Return (x, y) of the center of cell containing provided text 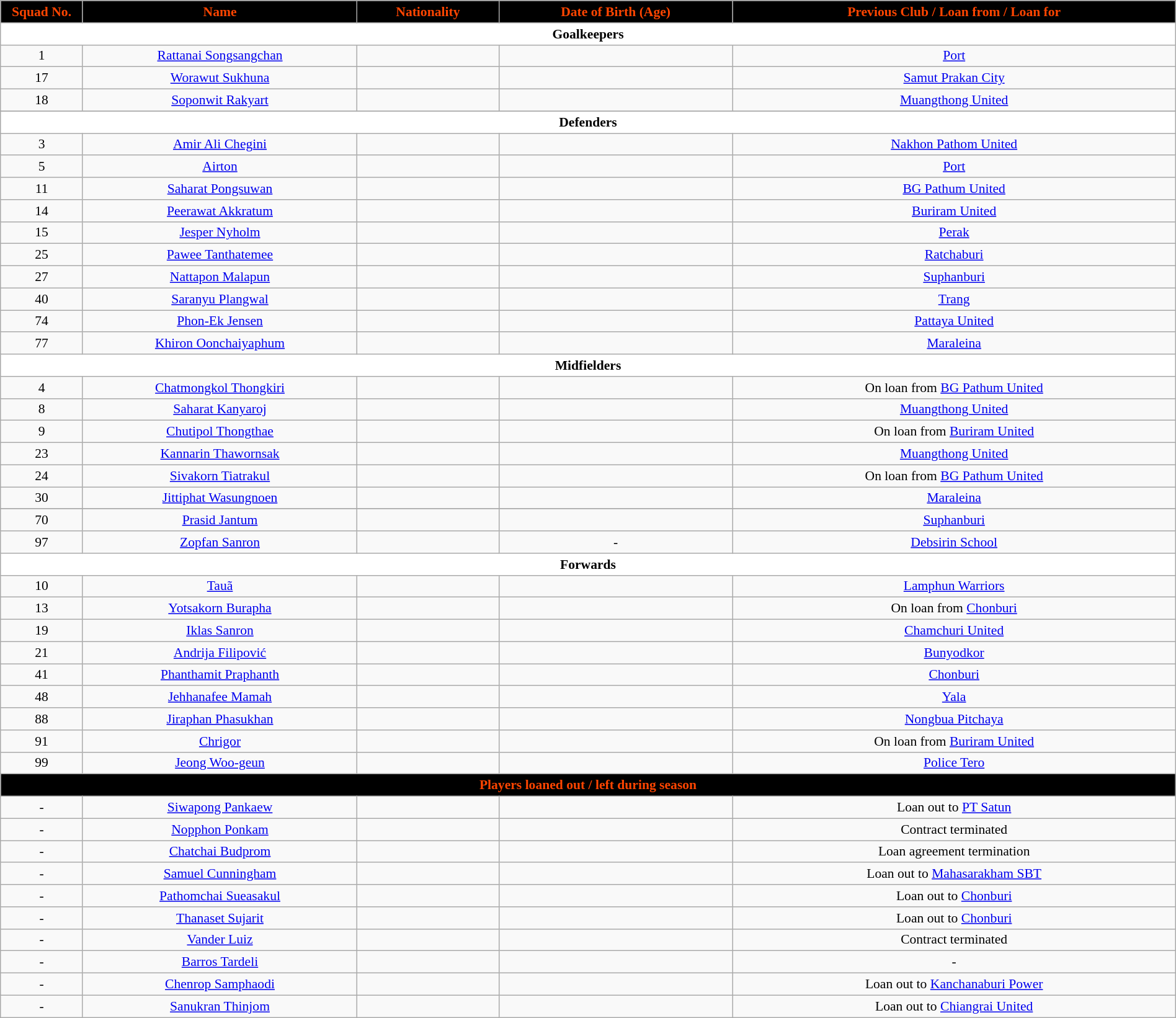
15 (42, 233)
77 (42, 344)
Amir Ali Chegini (220, 145)
11 (42, 189)
Sivakorn Tiatrakul (220, 476)
Pathomchai Sueasakul (220, 896)
Saharat Kanyaroj (220, 409)
Nationality (428, 12)
70 (42, 520)
Chrigor (220, 741)
74 (42, 321)
25 (42, 255)
Goalkeepers (588, 34)
Siwapong Pankaew (220, 808)
Nongbua Pitchaya (954, 719)
3 (42, 145)
97 (42, 542)
Date of Birth (Age) (615, 12)
Forwards (588, 565)
13 (42, 609)
19 (42, 631)
Chenrop Samphaodi (220, 985)
Debsirin School (954, 542)
Bunyodkor (954, 653)
Saranyu Plangwal (220, 299)
88 (42, 719)
Chatchai Budprom (220, 852)
41 (42, 675)
Worawut Sukhuna (220, 78)
Trang (954, 299)
Loan out to Chiangrai United (954, 1006)
23 (42, 454)
Thanaset Sujarit (220, 918)
Kannarin Thawornsak (220, 454)
On loan from Chonburi (954, 609)
Airton (220, 167)
24 (42, 476)
Players loaned out / left during season (588, 785)
Chatmongkol Thongkiri (220, 388)
30 (42, 498)
Jiraphan Phasukhan (220, 719)
Saharat Pongsuwan (220, 189)
Perak (954, 233)
9 (42, 432)
Soponwit Rakyart (220, 100)
48 (42, 697)
Name (220, 12)
Lamphun Warriors (954, 586)
Prasid Jantum (220, 520)
Khiron Oonchaiyaphum (220, 344)
Jittiphat Wasungnoen (220, 498)
5 (42, 167)
BG Pathum United (954, 189)
Chutipol Thongthae (220, 432)
Nakhon Pathom United (954, 145)
8 (42, 409)
Nopphon Ponkam (220, 829)
Yotsakorn Burapha (220, 609)
27 (42, 277)
Buriram United (954, 211)
40 (42, 299)
Midfielders (588, 365)
Ratchaburi (954, 255)
Loan out to PT Satun (954, 808)
Loan out to Kanchanaburi Power (954, 985)
Jehhanafee Mamah (220, 697)
Jesper Nyholm (220, 233)
Iklas Sanron (220, 631)
Nattapon Malapun (220, 277)
Samuel Cunningham (220, 874)
Loan out to Mahasarakham SBT (954, 874)
Pattaya United (954, 321)
1 (42, 56)
Tauã (220, 586)
Rattanai Songsangchan (220, 56)
Barros Tardeli (220, 962)
21 (42, 653)
Chonburi (954, 675)
Phanthamit Praphanth (220, 675)
Phon-Ek Jensen (220, 321)
Vander Luiz (220, 940)
Defenders (588, 122)
99 (42, 763)
17 (42, 78)
10 (42, 586)
Yala (954, 697)
Pawee Tanthatemee (220, 255)
Andrija Filipović (220, 653)
Previous Club / Loan from / Loan for (954, 12)
Peerawat Akkratum (220, 211)
Zopfan Sanron (220, 542)
91 (42, 741)
Jeong Woo-geun (220, 763)
Chamchuri United (954, 631)
Sanukran Thinjom (220, 1006)
18 (42, 100)
Squad No. (42, 12)
14 (42, 211)
4 (42, 388)
Samut Prakan City (954, 78)
Police Tero (954, 763)
Loan agreement termination (954, 852)
